Output the [x, y] coordinate of the center of the cell containing the given text.  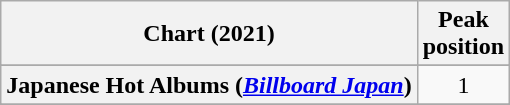
1 [463, 85]
Chart (2021) [209, 34]
Japanese Hot Albums (Billboard Japan) [209, 85]
Peakposition [463, 34]
